Scan for the cell matching the given text and deliver its [x, y] coordinate at center. 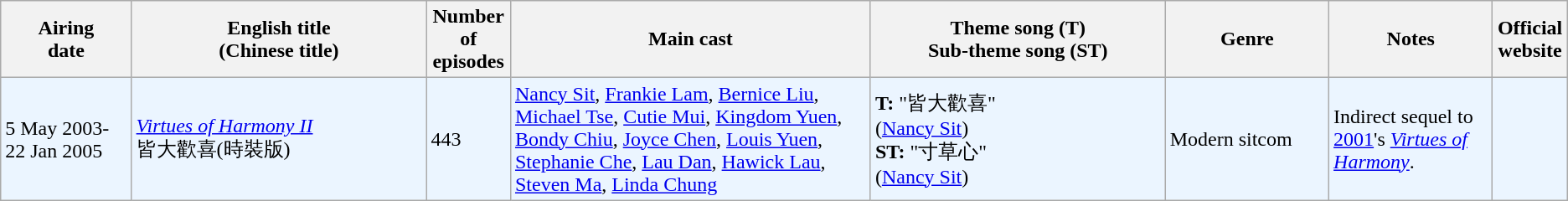
Airingdate [66, 39]
T: "皆大歡喜" (Nancy Sit) ST: "寸草心"(Nancy Sit) [1018, 139]
Theme song (T) Sub-theme song (ST) [1018, 39]
Number of episodes [469, 39]
443 [469, 139]
Official website [1529, 39]
Modern sitcom [1246, 139]
Genre [1246, 39]
English title (Chinese title) [279, 39]
Main cast [690, 39]
Indirect sequel to 2001's Virtues of Harmony. [1411, 139]
5 May 2003- 22 Jan 2005 [66, 139]
Notes [1411, 39]
Virtues of Harmony II 皆大歡喜(時裝版) [279, 139]
